Output the (x, y) coordinate of the center of the cell containing the given text.  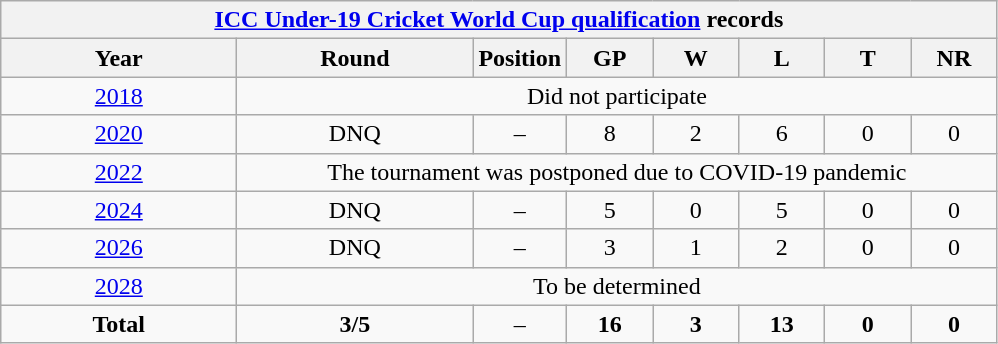
2022 (119, 172)
6 (782, 134)
Year (119, 58)
Total (119, 324)
Round (355, 58)
L (782, 58)
1 (696, 248)
2020 (119, 134)
NR (954, 58)
The tournament was postponed due to COVID-19 pandemic (617, 172)
2026 (119, 248)
W (696, 58)
Did not participate (617, 96)
8 (610, 134)
To be determined (617, 286)
2018 (119, 96)
ICC Under-19 Cricket World Cup qualification records (499, 20)
Position (520, 58)
13 (782, 324)
3/5 (355, 324)
2028 (119, 286)
GP (610, 58)
T (868, 58)
16 (610, 324)
2024 (119, 210)
